Capture the cell that displays the provided text and extract its (x, y) central coordinate. 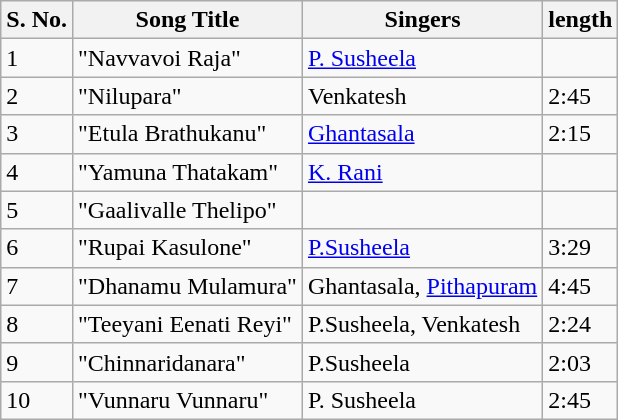
"Teeyani Eenati Reyi" (187, 324)
K. Rani (422, 172)
"Chinnaridanara" (187, 362)
3:29 (580, 248)
"Rupai Kasulone" (187, 248)
6 (37, 248)
Ghantasala (422, 134)
"Nilupara" (187, 96)
2:03 (580, 362)
1 (37, 58)
"Navvavoi Raja" (187, 58)
5 (37, 210)
"Etula Brathukanu" (187, 134)
Singers (422, 20)
2 (37, 96)
2:15 (580, 134)
7 (37, 286)
4 (37, 172)
4:45 (580, 286)
Ghantasala, Pithapuram (422, 286)
3 (37, 134)
Venkatesh (422, 96)
8 (37, 324)
"Gaalivalle Thelipo" (187, 210)
length (580, 20)
"Vunnaru Vunnaru" (187, 400)
2:24 (580, 324)
"Dhanamu Mulamura" (187, 286)
10 (37, 400)
"Yamuna Thatakam" (187, 172)
P.Susheela, Venkatesh (422, 324)
Song Title (187, 20)
9 (37, 362)
S. No. (37, 20)
